Output the (x, y) coordinate of the center of the cell containing the given text.  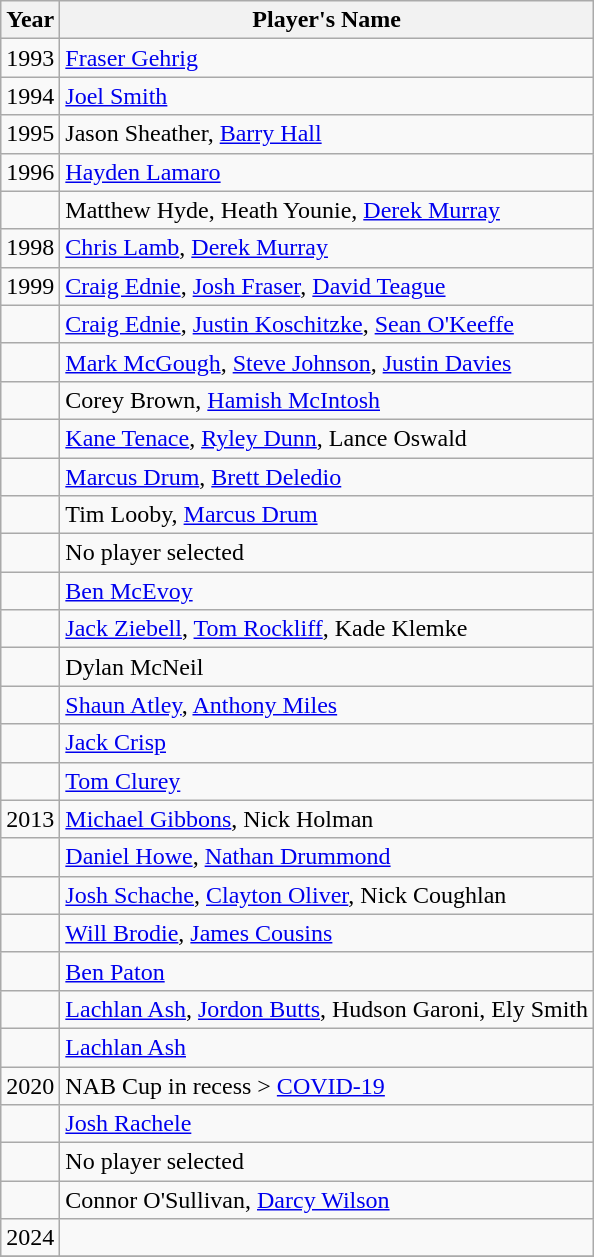
Ben McEvoy (327, 591)
2024 (30, 1238)
Josh Rachele (327, 1124)
Craig Ednie, Justin Koschitzke, Sean O'Keeffe (327, 324)
Corey Brown, Hamish McIntosh (327, 400)
Tom Clurey (327, 781)
Joel Smith (327, 96)
Chris Lamb, Derek Murray (327, 248)
1993 (30, 58)
Kane Tenace, Ryley Dunn, Lance Oswald (327, 438)
Hayden Lamaro (327, 172)
Year (30, 20)
1999 (30, 286)
Matthew Hyde, Heath Younie, Derek Murray (327, 210)
Lachlan Ash (327, 1047)
Mark McGough, Steve Johnson, Justin Davies (327, 362)
1996 (30, 172)
Dylan McNeil (327, 667)
Tim Looby, Marcus Drum (327, 515)
Jason Sheather, Barry Hall (327, 134)
Connor O'Sullivan, Darcy Wilson (327, 1200)
Jack Crisp (327, 743)
Shaun Atley, Anthony Miles (327, 705)
Daniel Howe, Nathan Drummond (327, 857)
Player's Name (327, 20)
Marcus Drum, Brett Deledio (327, 477)
Lachlan Ash, Jordon Butts, Hudson Garoni, Ely Smith (327, 1009)
Ben Paton (327, 971)
Will Brodie, James Cousins (327, 933)
1994 (30, 96)
Craig Ednie, Josh Fraser, David Teague (327, 286)
1998 (30, 248)
Josh Schache, Clayton Oliver, Nick Coughlan (327, 895)
Jack Ziebell, Tom Rockliff, Kade Klemke (327, 629)
Michael Gibbons, Nick Holman (327, 819)
2013 (30, 819)
2020 (30, 1085)
NAB Cup in recess > COVID-19 (327, 1085)
Fraser Gehrig (327, 58)
1995 (30, 134)
